Detect which cell encompasses the target text, then output its [x, y] center coordinate. 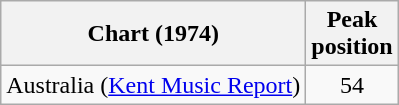
Australia (Kent Music Report) [154, 85]
Chart (1974) [154, 34]
Peakposition [352, 34]
54 [352, 85]
